Return [X, Y] of the center of cell containing provided text 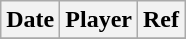
Ref [160, 20]
Player [99, 20]
Date [30, 20]
